Locate the cell with the specified text and output its (X, Y) center coordinate. 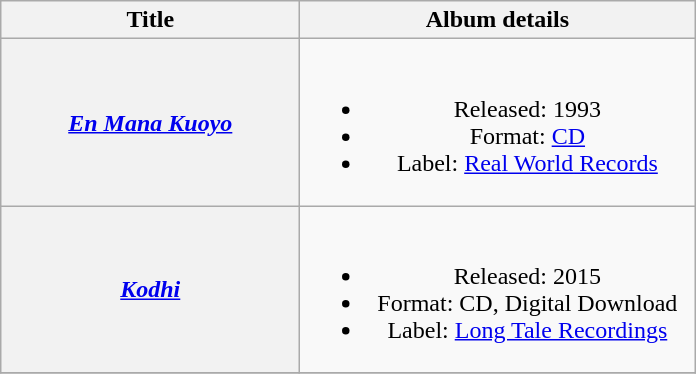
Released: 1993Format: CDLabel: Real World Records (498, 122)
En Mana Kuoyo (150, 122)
Kodhi (150, 290)
Album details (498, 20)
Released: 2015Format: CD, Digital DownloadLabel: Long Tale Recordings (498, 290)
Title (150, 20)
